Identify which cell holds the provided text, then report its (x, y) central coordinate. 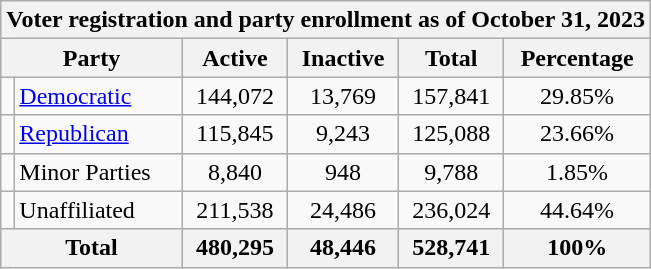
144,072 (234, 96)
48,446 (344, 248)
Democratic (98, 96)
Minor Parties (98, 172)
Percentage (578, 58)
1.85% (578, 172)
13,769 (344, 96)
Republican (98, 134)
29.85% (578, 96)
115,845 (234, 134)
9,788 (450, 172)
157,841 (450, 96)
24,486 (344, 210)
Unaffiliated (98, 210)
125,088 (450, 134)
528,741 (450, 248)
Inactive (344, 58)
8,840 (234, 172)
100% (578, 248)
9,243 (344, 134)
948 (344, 172)
236,024 (450, 210)
23.66% (578, 134)
44.64% (578, 210)
Voter registration and party enrollment as of October 31, 2023 (326, 20)
Party (92, 58)
Active (234, 58)
211,538 (234, 210)
480,295 (234, 248)
